Determine the (X, Y) coordinate at the center of the cell enclosing the given text.  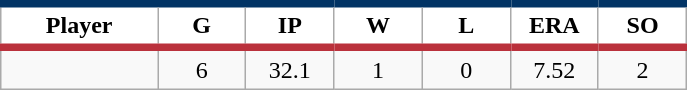
0 (466, 68)
32.1 (290, 68)
W (378, 26)
7.52 (554, 68)
2 (642, 68)
SO (642, 26)
ERA (554, 26)
G (202, 26)
1 (378, 68)
6 (202, 68)
L (466, 26)
Player (80, 26)
IP (290, 26)
